Output the (x, y) coordinate of the center of the cell containing the given text.  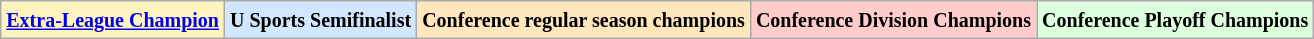
Conference regular season champions (584, 20)
U Sports Semifinalist (321, 20)
Conference Playoff Champions (1176, 20)
Conference Division Champions (893, 20)
Extra-League Champion (113, 20)
